Find where the given text appears and provide that cell's center as (x, y) coordinate. 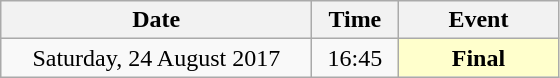
Date (156, 20)
16:45 (355, 58)
Saturday, 24 August 2017 (156, 58)
Final (478, 58)
Event (478, 20)
Time (355, 20)
